Search for the cell housing the specified text and yield its [X, Y] center coordinate. 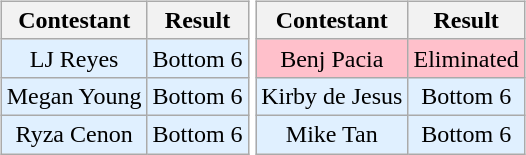
LJ Reyes [74, 58]
Kirby de Jesus [332, 96]
Ryza Cenon [74, 134]
Eliminated [466, 58]
Benj Pacia [332, 58]
Megan Young [74, 96]
Mike Tan [332, 134]
